Determine the [x, y] coordinate at the center of the cell enclosing the given text.  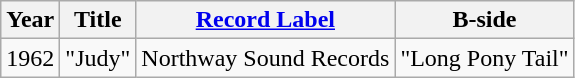
Northway Sound Records [266, 58]
Title [98, 20]
Record Label [266, 20]
1962 [30, 58]
B-side [484, 20]
Year [30, 20]
"Long Pony Tail" [484, 58]
"Judy" [98, 58]
